Search for the cell housing the specified text and yield its (X, Y) center coordinate. 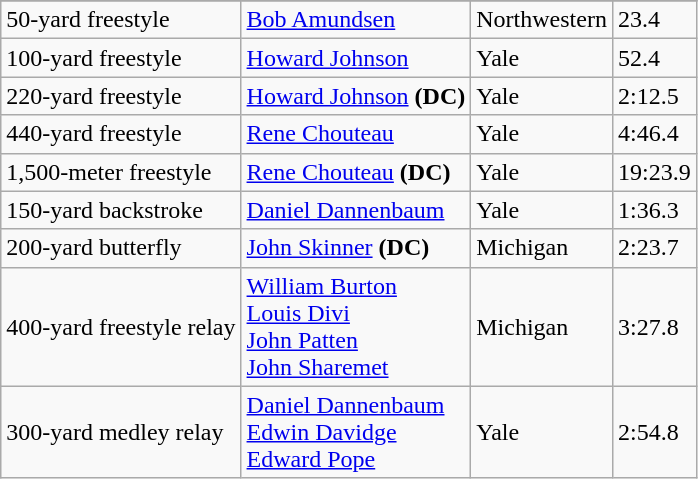
2:54.8 (654, 432)
52.4 (654, 58)
2:23.7 (654, 248)
William BurtonLouis DiviJohn PattenJohn Sharemet (356, 326)
John Skinner (DC) (356, 248)
200-yard butterfly (121, 248)
4:46.4 (654, 134)
19:23.9 (654, 172)
400-yard freestyle relay (121, 326)
Daniel DannenbaumEdwin DavidgeEdward Pope (356, 432)
300-yard medley relay (121, 432)
150-yard backstroke (121, 210)
Daniel Dannenbaum (356, 210)
100-yard freestyle (121, 58)
2:12.5 (654, 96)
1,500-meter freestyle (121, 172)
Northwestern (542, 20)
1:36.3 (654, 210)
23.4 (654, 20)
Rene Chouteau (DC) (356, 172)
220-yard freestyle (121, 96)
Howard Johnson (356, 58)
440-yard freestyle (121, 134)
Bob Amundsen (356, 20)
Howard Johnson (DC) (356, 96)
50-yard freestyle (121, 20)
3:27.8 (654, 326)
Rene Chouteau (356, 134)
